Pinpoint the cell where the given text exists, returning its [x, y] midpoint coordinate. 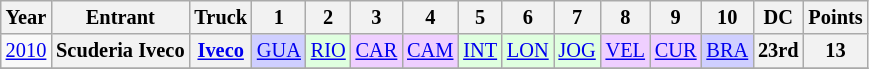
Entrant [120, 17]
7 [578, 17]
CUR [676, 51]
CAR [377, 51]
Truck [220, 17]
10 [727, 17]
1 [279, 17]
INT [480, 51]
Iveco [220, 51]
6 [528, 17]
Year [26, 17]
Scuderia Iveco [120, 51]
2 [328, 17]
13 [836, 51]
2010 [26, 51]
5 [480, 17]
8 [626, 17]
GUA [279, 51]
BRA [727, 51]
4 [430, 17]
JOG [578, 51]
Points [836, 17]
DC [778, 17]
CAM [430, 51]
9 [676, 17]
23rd [778, 51]
VEL [626, 51]
RIO [328, 51]
LON [528, 51]
3 [377, 17]
